For the text-containing cell, return its midpoint in [X, Y] coordinate format. 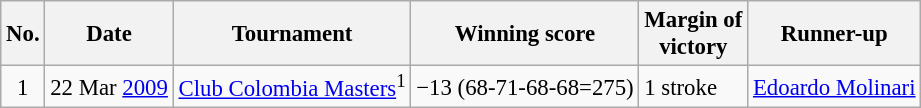
Date [109, 34]
22 Mar 2009 [109, 87]
Runner-up [834, 34]
No. [23, 34]
Margin ofvictory [694, 34]
Winning score [525, 34]
Tournament [292, 34]
Edoardo Molinari [834, 87]
1 [23, 87]
1 stroke [694, 87]
Club Colombia Masters1 [292, 87]
−13 (68-71-68-68=275) [525, 87]
